Scan for the cell matching the given text and deliver its (x, y) coordinate at center. 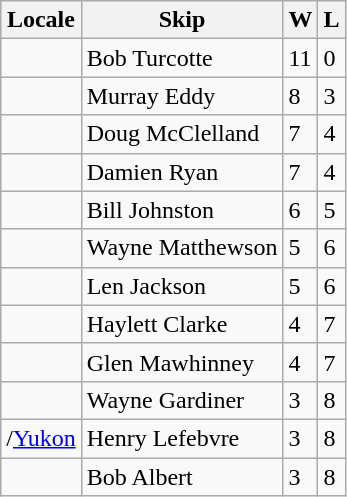
Henry Lefebvre (182, 438)
0 (332, 58)
Doug McClelland (182, 134)
11 (300, 58)
Skip (182, 20)
Wayne Gardiner (182, 400)
Bob Albert (182, 477)
Bill Johnston (182, 210)
Murray Eddy (182, 96)
Len Jackson (182, 286)
Haylett Clarke (182, 324)
Glen Mawhinney (182, 362)
Wayne Matthewson (182, 248)
W (300, 20)
/Yukon (41, 438)
Locale (41, 20)
Damien Ryan (182, 172)
Bob Turcotte (182, 58)
L (332, 20)
